Extract the [x, y] coordinate from the center of the cell holding the provided text.  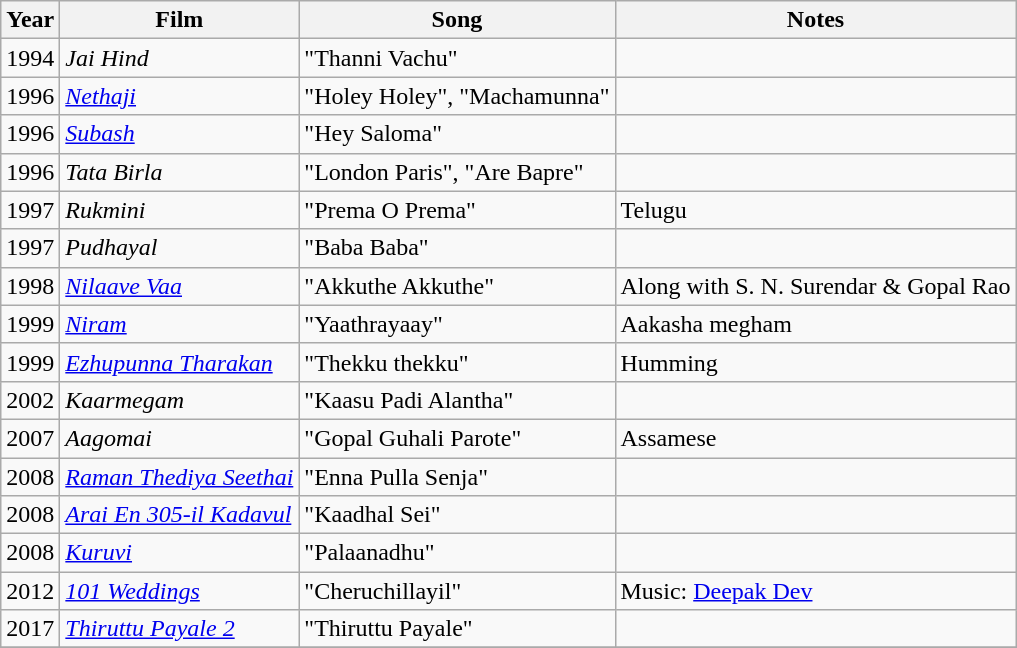
Assamese [816, 438]
Niram [180, 324]
Film [180, 20]
"Prema O Prema" [457, 210]
1994 [30, 58]
"Hey Saloma" [457, 134]
Music: Deepak Dev [816, 591]
2007 [30, 438]
2002 [30, 400]
Nethaji [180, 96]
"Thiruttu Payale" [457, 629]
Jai Hind [180, 58]
Telugu [816, 210]
Song [457, 20]
"Palaanadhu" [457, 553]
"Thekku thekku" [457, 362]
"Enna Pulla Senja" [457, 477]
1998 [30, 286]
2012 [30, 591]
Aakasha megham [816, 324]
101 Weddings [180, 591]
Raman Thediya Seethai [180, 477]
2017 [30, 629]
Subash [180, 134]
"Cheruchillayil" [457, 591]
"Kaasu Padi Alantha" [457, 400]
Aagomai [180, 438]
Notes [816, 20]
Nilaave Vaa [180, 286]
"Thanni Vachu" [457, 58]
Kuruvi [180, 553]
Tata Birla [180, 172]
Year [30, 20]
Thiruttu Payale 2 [180, 629]
Along with S. N. Surendar & Gopal Rao [816, 286]
Pudhayal [180, 248]
"Akkuthe Akkuthe" [457, 286]
Ezhupunna Tharakan [180, 362]
"Baba Baba" [457, 248]
"Gopal Guhali Parote" [457, 438]
Humming [816, 362]
"Kaadhal Sei" [457, 515]
Arai En 305-il Kadavul [180, 515]
Kaarmegam [180, 400]
"Yaathrayaay" [457, 324]
"London Paris", "Are Bapre" [457, 172]
"Holey Holey", "Machamunna" [457, 96]
Rukmini [180, 210]
